From the cell containing the given text, extract its center point as [x, y] coordinate. 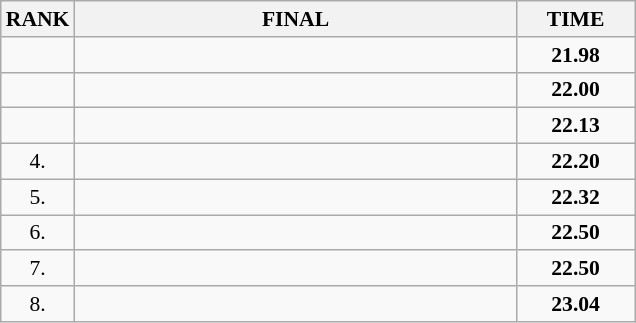
RANK [38, 19]
7. [38, 269]
6. [38, 233]
21.98 [576, 55]
23.04 [576, 304]
4. [38, 162]
FINAL [295, 19]
5. [38, 197]
22.13 [576, 126]
8. [38, 304]
22.32 [576, 197]
TIME [576, 19]
22.20 [576, 162]
22.00 [576, 90]
